Search for the cell housing the specified text and yield its [x, y] center coordinate. 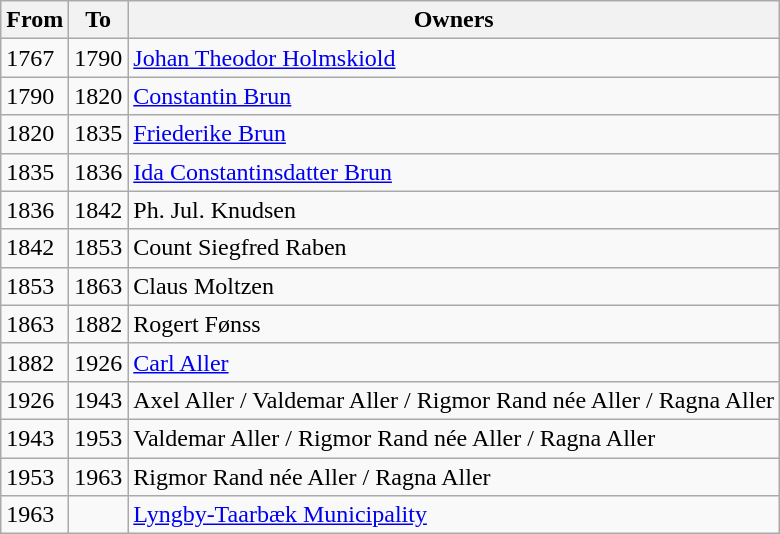
Friederike Brun [454, 134]
Claus Moltzen [454, 286]
Ph. Jul. Knudsen [454, 210]
To [98, 20]
Axel Aller / Valdemar Aller / Rigmor Rand née Aller / Ragna Aller [454, 400]
Carl Aller [454, 362]
Rigmor Rand née Aller / Ragna Aller [454, 477]
1767 [35, 58]
Johan Theodor Holmskiold [454, 58]
Rogert Fønss [454, 324]
From [35, 20]
Ida Constantinsdatter Brun [454, 172]
Lyngby-Taarbæk Municipality [454, 515]
Count Siegfred Raben [454, 248]
Constantin Brun [454, 96]
Valdemar Aller / Rigmor Rand née Aller / Ragna Aller [454, 438]
Owners [454, 20]
